From the cell containing the given text, extract its center point as [X, Y] coordinate. 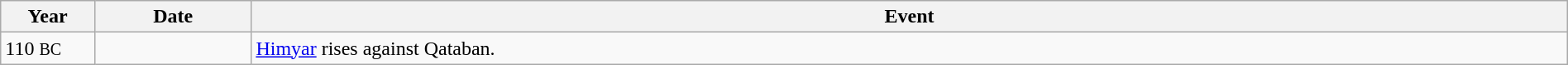
110 BC [48, 48]
Himyar rises against Qataban. [910, 48]
Date [172, 17]
Event [910, 17]
Year [48, 17]
